Determine the (X, Y) coordinate at the center of the cell enclosing the given text.  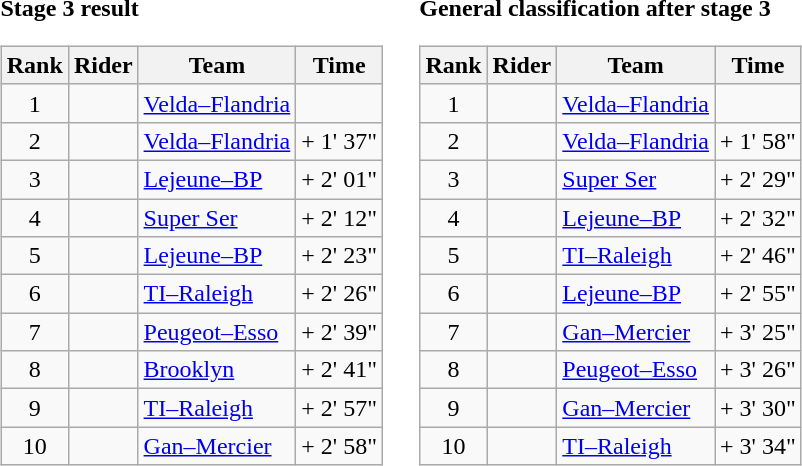
+ 3' 34" (758, 446)
Brooklyn (217, 370)
+ 3' 30" (758, 408)
+ 3' 25" (758, 332)
+ 2' 39" (340, 332)
+ 2' 41" (340, 370)
+ 2' 57" (340, 408)
+ 2' 01" (340, 179)
+ 2' 26" (340, 294)
+ 2' 12" (340, 217)
+ 2' 55" (758, 294)
+ 2' 29" (758, 179)
+ 2' 58" (340, 446)
+ 3' 26" (758, 370)
+ 1' 58" (758, 141)
+ 2' 32" (758, 217)
+ 2' 46" (758, 256)
+ 1' 37" (340, 141)
+ 2' 23" (340, 256)
